Identify which cell holds the provided text, then report its (X, Y) central coordinate. 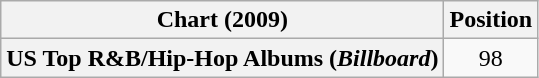
Chart (2009) (222, 20)
US Top R&B/Hip-Hop Albums (Billboard) (222, 58)
Position (491, 20)
98 (491, 58)
